Provide the [x, y] coordinate of the cell's center where the given text is located.  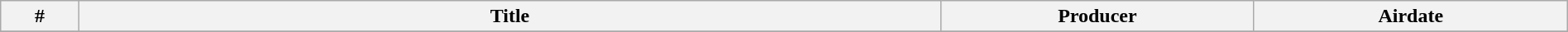
Airdate [1411, 16]
# [40, 16]
Producer [1097, 16]
Title [509, 16]
